Determine the (X, Y) coordinate at the center of the cell enclosing the given text.  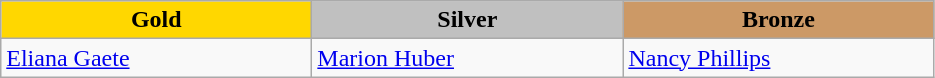
Bronze (778, 20)
Marion Huber (468, 58)
Gold (156, 20)
Eliana Gaete (156, 58)
Nancy Phillips (778, 58)
Silver (468, 20)
